Extract the (X, Y) coordinate from the center of the cell holding the provided text.  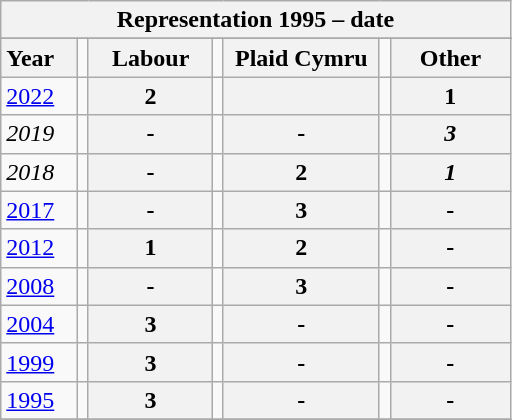
Representation 1995 – date (256, 20)
2018 (40, 172)
2019 (40, 134)
2017 (40, 210)
2008 (40, 286)
Other (450, 58)
Labour (150, 58)
2012 (40, 248)
Plaid Cymru (301, 58)
1995 (40, 400)
Year (40, 58)
1999 (40, 362)
2004 (40, 324)
2022 (40, 96)
